Provide the [X, Y] coordinate of the cell's center where the given text is located.  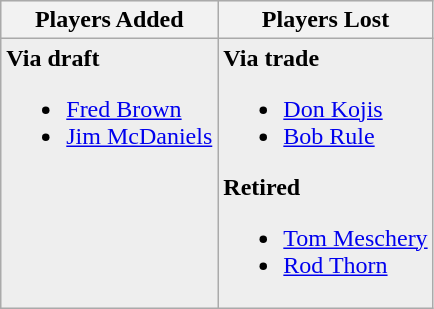
Players Added [110, 20]
Players Lost [326, 20]
Via draftFred BrownJim McDaniels [110, 174]
Via tradeDon KojisBob RuleRetiredTom MescheryRod Thorn [326, 174]
